Scan for the cell matching the given text and deliver its [x, y] coordinate at center. 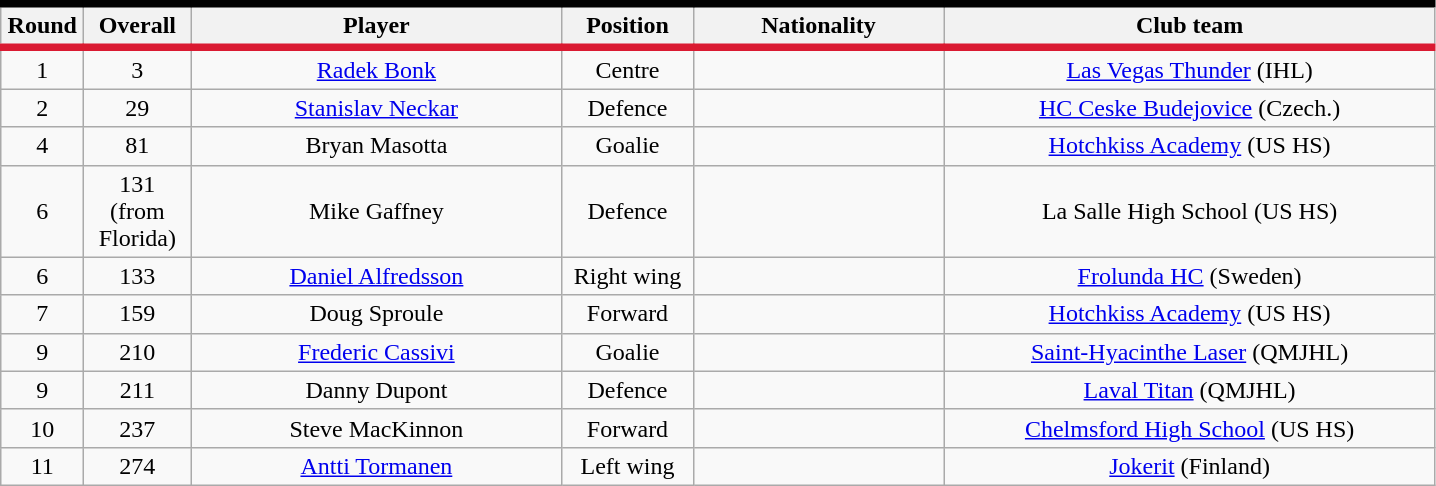
133 [138, 276]
Frederic Cassivi [376, 352]
Position [628, 26]
Player [376, 26]
Club team [1190, 26]
2 [42, 108]
237 [138, 428]
3 [138, 68]
131(from Florida) [138, 211]
Mike Gaffney [376, 211]
11 [42, 466]
Daniel Alfredsson [376, 276]
Round [42, 26]
Right wing [628, 276]
Danny Dupont [376, 390]
211 [138, 390]
Doug Sproule [376, 314]
Las Vegas Thunder (IHL) [1190, 68]
Radek Bonk [376, 68]
Laval Titan (QMJHL) [1190, 390]
Antti Tormanen [376, 466]
10 [42, 428]
7 [42, 314]
Frolunda HC (Sweden) [1190, 276]
81 [138, 146]
159 [138, 314]
4 [42, 146]
Bryan Masotta [376, 146]
Centre [628, 68]
274 [138, 466]
Overall [138, 26]
Saint-Hyacinthe Laser (QMJHL) [1190, 352]
La Salle High School (US HS) [1190, 211]
Stanislav Neckar [376, 108]
29 [138, 108]
210 [138, 352]
Steve MacKinnon [376, 428]
Chelmsford High School (US HS) [1190, 428]
Nationality [818, 26]
Jokerit (Finland) [1190, 466]
1 [42, 68]
Left wing [628, 466]
HC Ceske Budejovice (Czech.) [1190, 108]
